Extract the (X, Y) coordinate from the center of the cell holding the provided text.  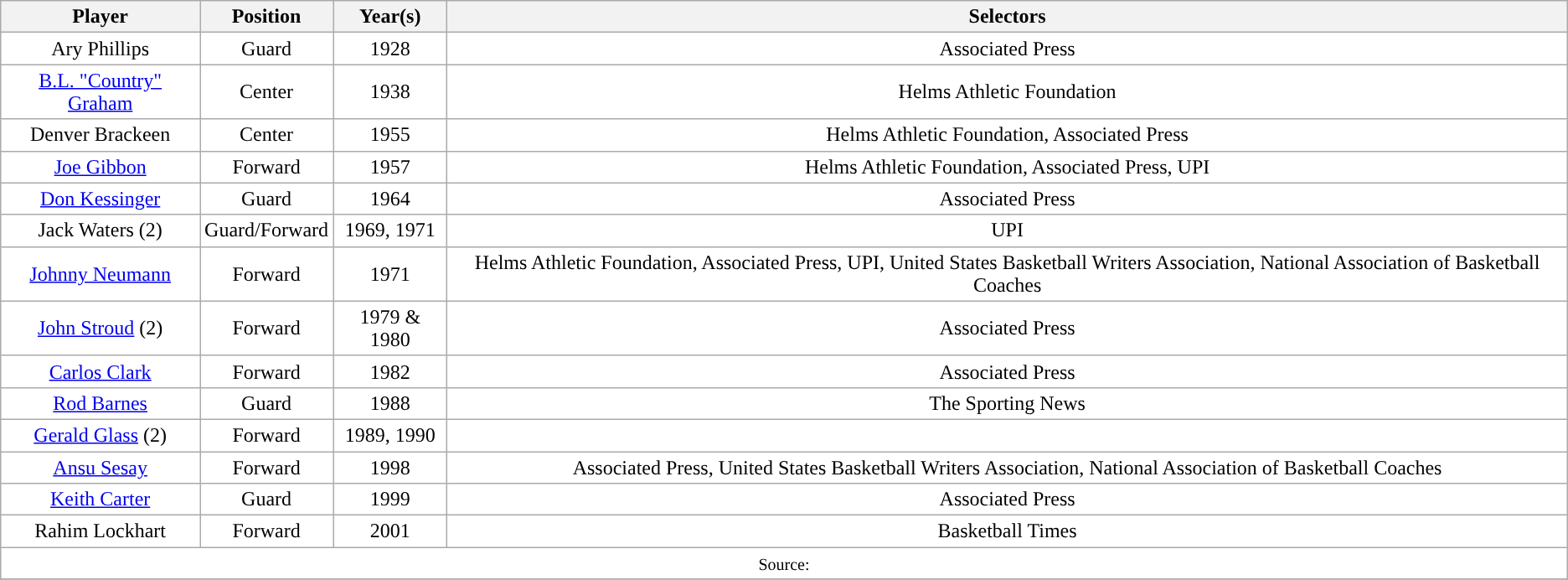
1999 (390, 500)
Basketball Times (1007, 531)
2001 (390, 531)
1955 (390, 135)
1989, 1990 (390, 435)
Joe Gibbon (101, 167)
Rahim Lockhart (101, 531)
1938 (390, 92)
Gerald Glass (2) (101, 435)
Johnny Neumann (101, 273)
1969, 1971 (390, 230)
Associated Press, United States Basketball Writers Association, National Association of Basketball Coaches (1007, 467)
Helms Athletic Foundation, Associated Press, UPI, United States Basketball Writers Association, National Association of Basketball Coaches (1007, 273)
1998 (390, 467)
Source: (784, 563)
Position (266, 17)
Rod Barnes (101, 403)
1988 (390, 403)
1982 (390, 371)
Jack Waters (2) (101, 230)
Don Kessinger (101, 199)
The Sporting News (1007, 403)
Helms Athletic Foundation (1007, 92)
Ansu Sesay (101, 467)
1928 (390, 49)
John Stroud (2) (101, 329)
Denver Brackeen (101, 135)
UPI (1007, 230)
1979 & 1980 (390, 329)
Helms Athletic Foundation, Associated Press (1007, 135)
Year(s) (390, 17)
Player (101, 17)
Selectors (1007, 17)
Guard/Forward (266, 230)
1964 (390, 199)
B.L. "Country" Graham (101, 92)
Carlos Clark (101, 371)
Helms Athletic Foundation, Associated Press, UPI (1007, 167)
Keith Carter (101, 500)
Ary Phillips (101, 49)
1957 (390, 167)
1971 (390, 273)
